Scan for the cell matching the given text and deliver its [x, y] coordinate at center. 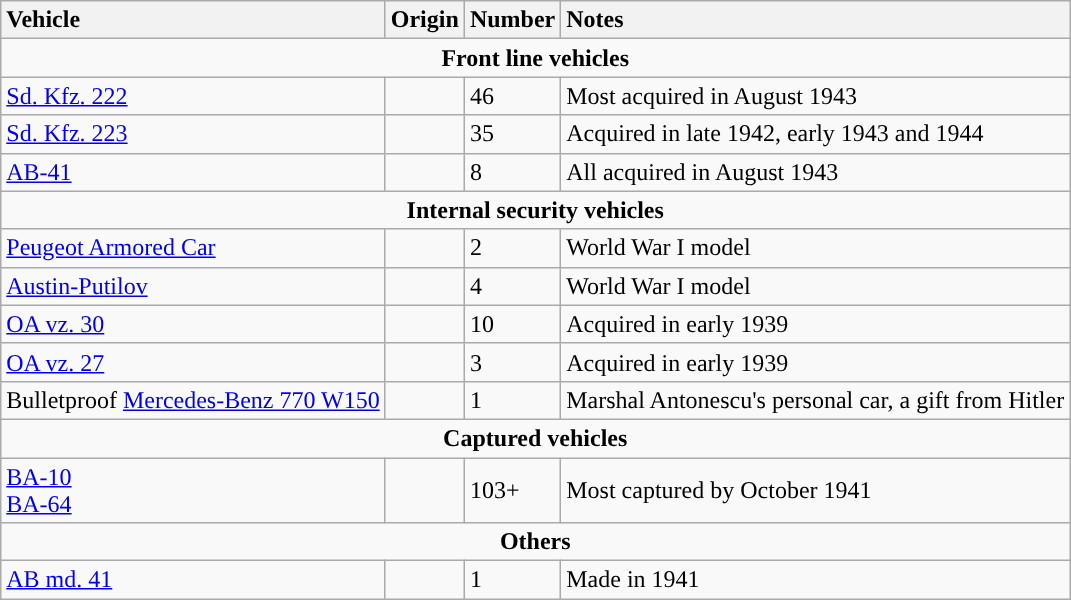
OA vz. 27 [194, 362]
Made in 1941 [816, 580]
35 [512, 134]
Marshal Antonescu's personal car, a gift from Hitler [816, 400]
Notes [816, 20]
8 [512, 172]
46 [512, 96]
10 [512, 324]
Most captured by October 1941 [816, 490]
Internal security vehicles [536, 210]
2 [512, 248]
OA vz. 30 [194, 324]
AB-41 [194, 172]
Front line vehicles [536, 58]
AB md. 41 [194, 580]
Sd. Kfz. 222 [194, 96]
Acquired in late 1942, early 1943 and 1944 [816, 134]
All acquired in August 1943 [816, 172]
3 [512, 362]
Others [536, 542]
Number [512, 20]
103+ [512, 490]
Peugeot Armored Car [194, 248]
Vehicle [194, 20]
Captured vehicles [536, 438]
Bulletproof Mercedes-Benz 770 W150 [194, 400]
4 [512, 286]
Origin [424, 20]
Most acquired in August 1943 [816, 96]
Austin-Putilov [194, 286]
BA-10BA-64 [194, 490]
Sd. Kfz. 223 [194, 134]
